Locate the cell with the specified text and output its [X, Y] center coordinate. 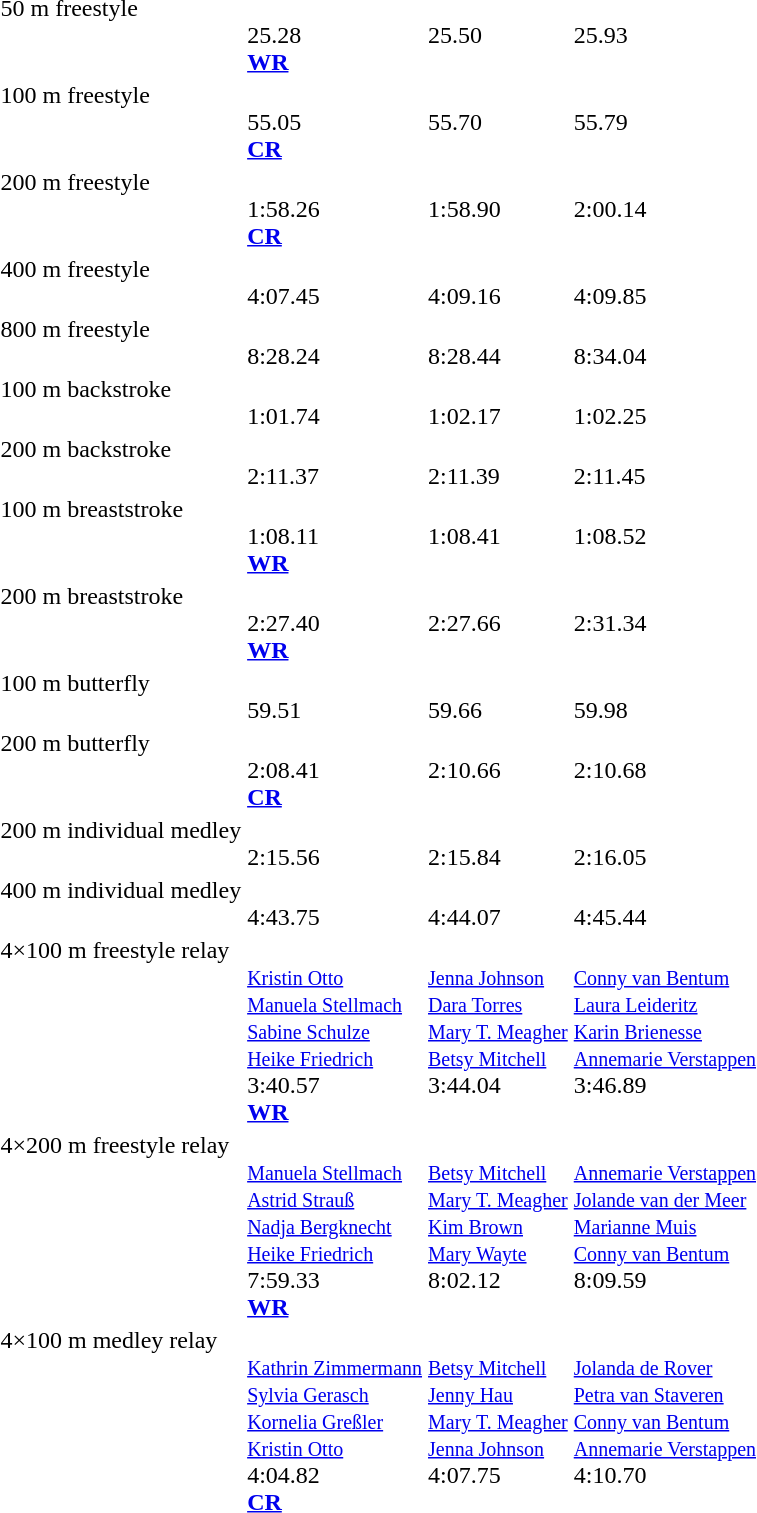
1:01.74 [335, 402]
4:09.16 [498, 282]
1:08.11 WR [335, 536]
Kristin OttoManuela StellmachSabine SchulzeHeike Friedrich 3:40.57 WR [335, 1031]
59.98 [664, 696]
55.79 [664, 122]
59.51 [335, 696]
2:11.39 [498, 462]
2:15.56 [335, 844]
2:27.66 [498, 623]
55.70 [498, 122]
1:58.26 CR [335, 209]
4:09.85 [664, 282]
55.05 CR [335, 122]
2:31.34 [664, 623]
Jenna JohnsonDara TorresMary T. MeagherBetsy Mitchell 3:44.04 [498, 1031]
2:15.84 [498, 844]
2:08.41 CR [335, 770]
1:58.90 [498, 209]
2:10.68 [664, 770]
8:34.04 [664, 342]
4:07.45 [335, 282]
4:43.75 [335, 904]
2:16.05 [664, 844]
1:02.17 [498, 402]
2:11.37 [335, 462]
Manuela StellmachAstrid StraußNadja BergknechtHeike Friedrich 7:59.33 WR [335, 1226]
2:11.45 [664, 462]
1:08.52 [664, 536]
8:28.44 [498, 342]
Conny van BentumLaura LeideritzKarin BrienesseAnnemarie Verstappen 3:46.89 [664, 1031]
Annemarie VerstappenJolande van der MeerMarianne MuisConny van Bentum 8:09.59 [664, 1226]
2:00.14 [664, 209]
59.66 [498, 696]
Betsy MitchellMary T. MeagherKim BrownMary Wayte 8:02.12 [498, 1226]
2:10.66 [498, 770]
2:27.40 WR [335, 623]
1:08.41 [498, 536]
4:45.44 [664, 904]
1:02.25 [664, 402]
4:44.07 [498, 904]
8:28.24 [335, 342]
